Locate the cell with the specified text and output its (X, Y) center coordinate. 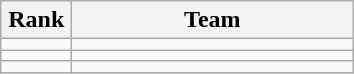
Team (212, 20)
Rank (36, 20)
